Extract the (X, Y) coordinate from the center of the cell holding the provided text.  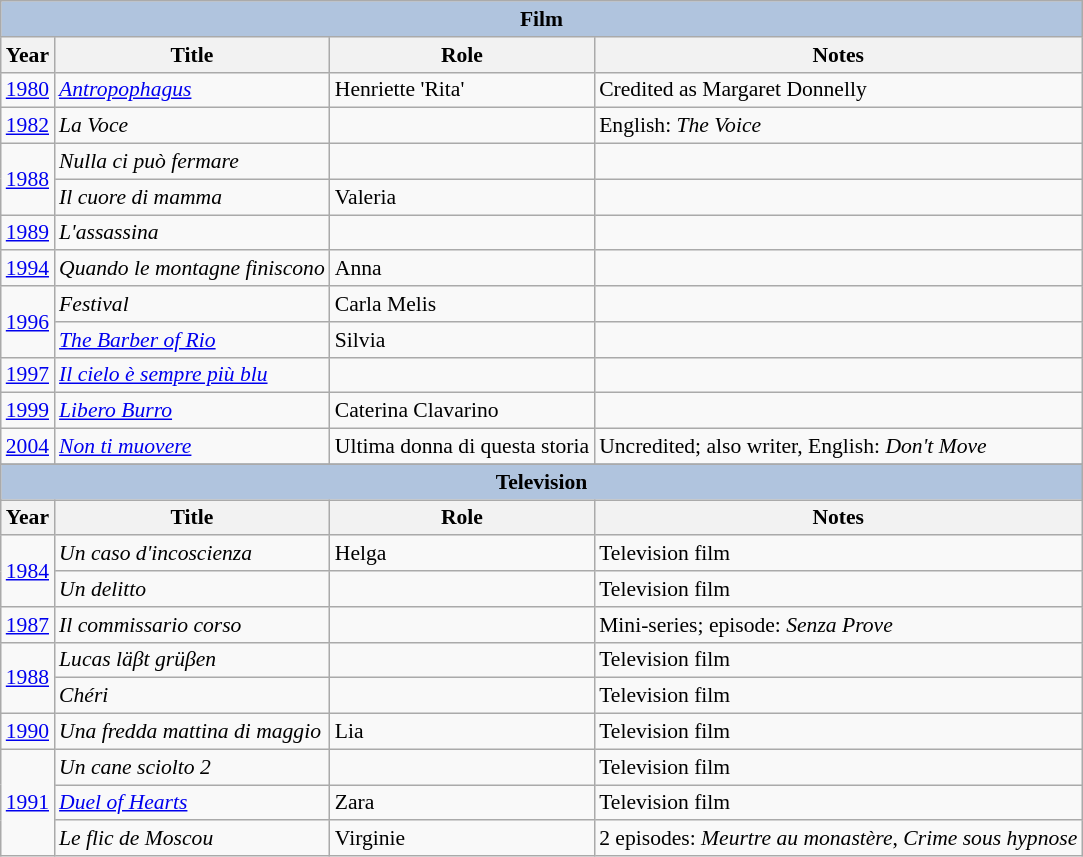
Nulla ci può fermare (192, 162)
1984 (28, 572)
Credited as Margaret Donnelly (838, 90)
1982 (28, 126)
Le flic de Moscou (192, 839)
Virginie (462, 839)
1994 (28, 269)
1991 (28, 802)
Un delitto (192, 589)
The Barber of Rio (192, 340)
Film (542, 19)
Un cane sciolto 2 (192, 767)
Un caso d'incoscienza (192, 554)
Henriette 'Rita' (462, 90)
L'assassina (192, 233)
Festival (192, 304)
Lia (462, 732)
Chéri (192, 696)
Duel of Hearts (192, 803)
Antropophagus (192, 90)
Uncredited; also writer, English: Don't Move (838, 447)
Helga (462, 554)
Caterina Clavarino (462, 411)
Non ti muovere (192, 447)
Anna (462, 269)
1990 (28, 732)
Lucas läβt grüβen (192, 660)
1980 (28, 90)
Ultima donna di questa storia (462, 447)
Valeria (462, 197)
1996 (28, 322)
Carla Melis (462, 304)
Mini-series; episode: Senza Prove (838, 625)
Quando le montagne finiscono (192, 269)
1999 (28, 411)
2004 (28, 447)
English: The Voice (838, 126)
Il commissario corso (192, 625)
2 episodes: Meurtre au monastère, Crime sous hypnose (838, 839)
Television (542, 482)
Libero Burro (192, 411)
Una fredda mattina di maggio (192, 732)
Il cuore di mamma (192, 197)
1997 (28, 375)
1987 (28, 625)
La Voce (192, 126)
Il cielo è sempre più blu (192, 375)
Silvia (462, 340)
Zara (462, 803)
1989 (28, 233)
